Locate the cell with the specified text and output its [x, y] center coordinate. 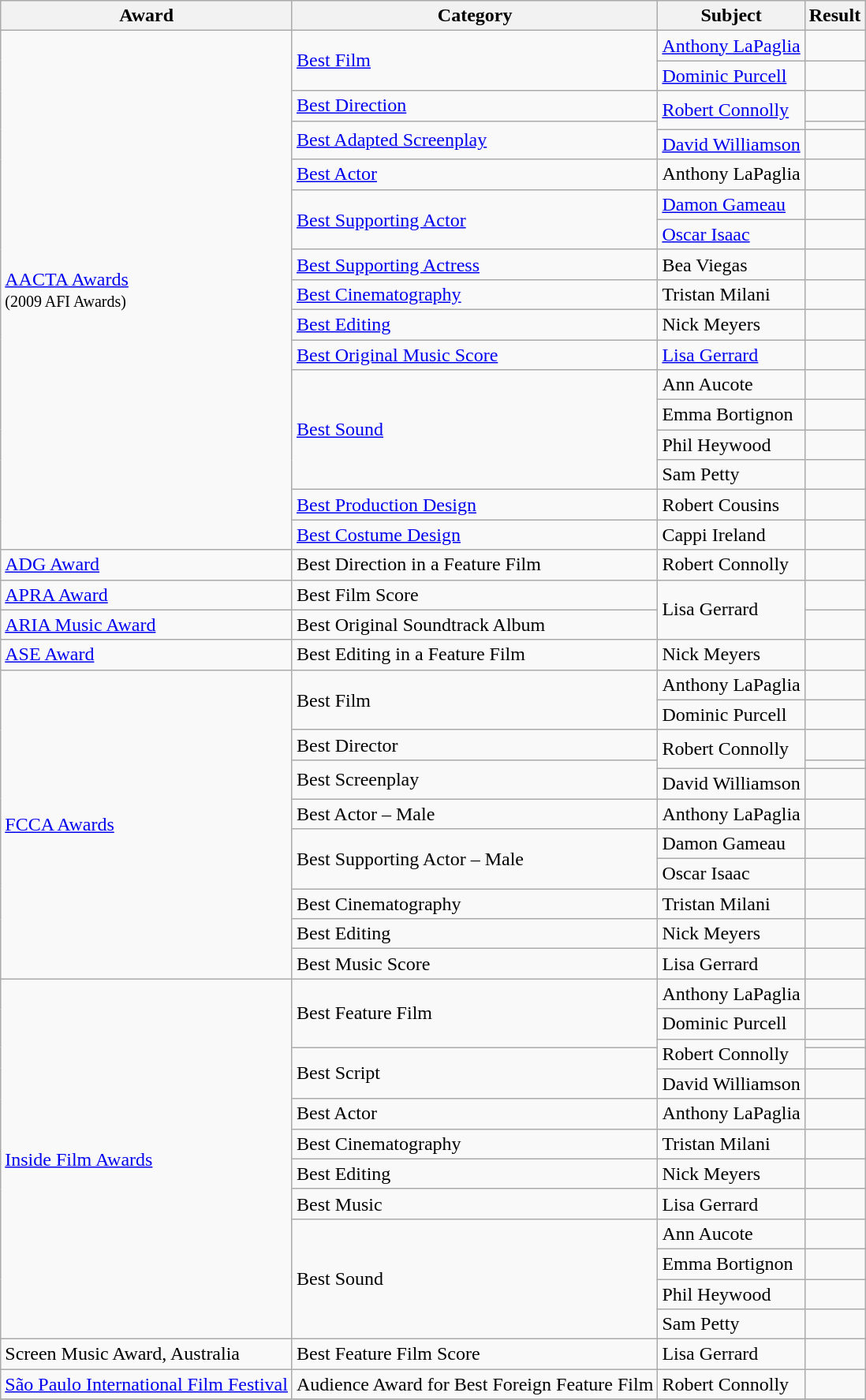
ASE Award [147, 655]
Best Script [475, 1073]
Best Music [475, 1204]
Best Director [475, 745]
Screen Music Award, Australia [147, 1354]
Best Production Design [475, 505]
APRA Award [147, 595]
Best Adapted Screenplay [475, 140]
Best Feature Film Score [475, 1354]
Best Screenplay [475, 779]
Robert Cousins [731, 505]
Best Supporting Actor – Male [475, 859]
Best Direction [475, 106]
Best Music Score [475, 964]
Best Original Music Score [475, 354]
Best Direction in a Feature Film [475, 565]
Subject [731, 16]
ADG Award [147, 565]
São Paulo International Film Festival [147, 1384]
Bea Viegas [731, 264]
AACTA Awards(2009 AFI Awards) [147, 290]
Best Film Score [475, 595]
Best Original Soundtrack Album [475, 625]
Best Supporting Actor [475, 219]
ARIA Music Award [147, 625]
Best Supporting Actress [475, 264]
Best Costume Design [475, 535]
FCCA Awards [147, 824]
Award [147, 16]
Best Feature Film [475, 1013]
Best Editing in a Feature Film [475, 655]
Best Actor – Male [475, 813]
Audience Award for Best Foreign Feature Film [475, 1384]
Inside Film Awards [147, 1159]
Category [475, 16]
Cappi Ireland [731, 535]
Result [834, 16]
